From the cell containing the given text, extract its center point as [X, Y] coordinate. 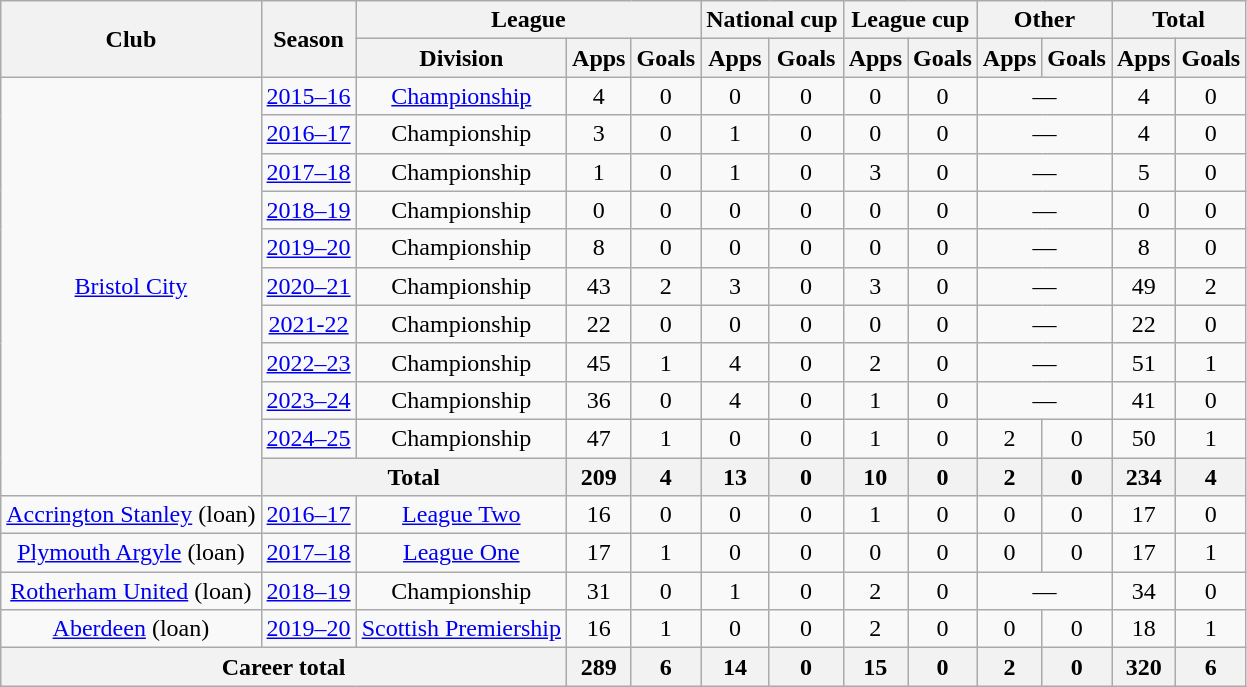
2023–24 [308, 400]
36 [599, 400]
Season [308, 39]
18 [1144, 629]
14 [735, 667]
League [528, 20]
289 [599, 667]
League cup [910, 20]
2021-22 [308, 324]
Career total [284, 667]
Plymouth Argyle (loan) [131, 553]
5 [1144, 172]
15 [875, 667]
320 [1144, 667]
50 [1144, 438]
National cup [772, 20]
31 [599, 591]
Accrington Stanley (loan) [131, 515]
2020–21 [308, 286]
43 [599, 286]
13 [735, 477]
34 [1144, 591]
209 [599, 477]
47 [599, 438]
Scottish Premiership [461, 629]
League Two [461, 515]
51 [1144, 362]
45 [599, 362]
Division [461, 58]
Club [131, 39]
234 [1144, 477]
Bristol City [131, 286]
2022–23 [308, 362]
Aberdeen (loan) [131, 629]
Other [1044, 20]
2024–25 [308, 438]
49 [1144, 286]
Rotherham United (loan) [131, 591]
41 [1144, 400]
League One [461, 553]
10 [875, 477]
2015–16 [308, 96]
